Scan for the cell matching the given text and deliver its (X, Y) coordinate at center. 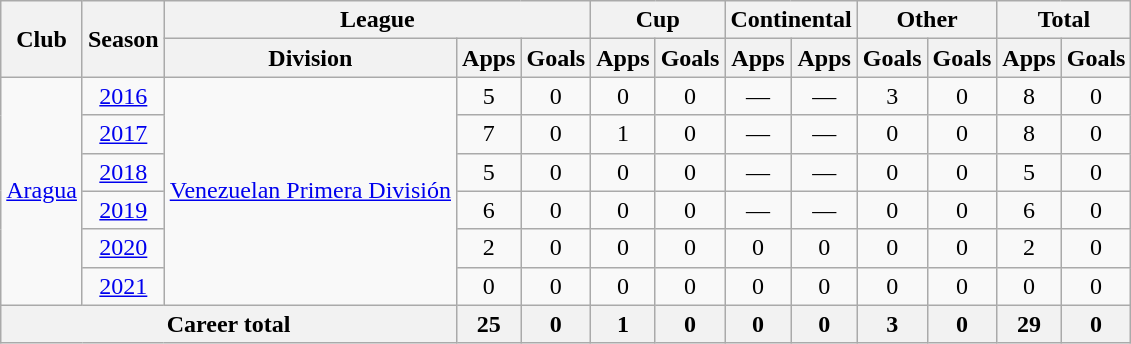
2021 (123, 286)
League (377, 20)
Other (927, 20)
25 (489, 324)
Career total (229, 324)
2016 (123, 96)
7 (489, 134)
Venezuelan Primera División (310, 191)
Aragua (42, 191)
Total (1064, 20)
2017 (123, 134)
2019 (123, 210)
Division (310, 58)
2018 (123, 172)
2020 (123, 248)
Continental (791, 20)
Season (123, 39)
Cup (658, 20)
Club (42, 39)
29 (1029, 324)
